From the cell containing the given text, extract its center point as [X, Y] coordinate. 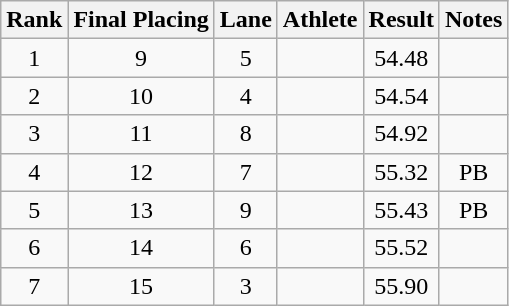
1 [34, 58]
54.48 [401, 58]
13 [141, 210]
15 [141, 286]
55.32 [401, 172]
Athlete [320, 20]
55.52 [401, 248]
Result [401, 20]
10 [141, 96]
Final Placing [141, 20]
Rank [34, 20]
Lane [246, 20]
8 [246, 134]
54.54 [401, 96]
12 [141, 172]
55.43 [401, 210]
2 [34, 96]
14 [141, 248]
11 [141, 134]
Notes [473, 20]
54.92 [401, 134]
55.90 [401, 286]
